Locate the cell with the specified text and output its [X, Y] center coordinate. 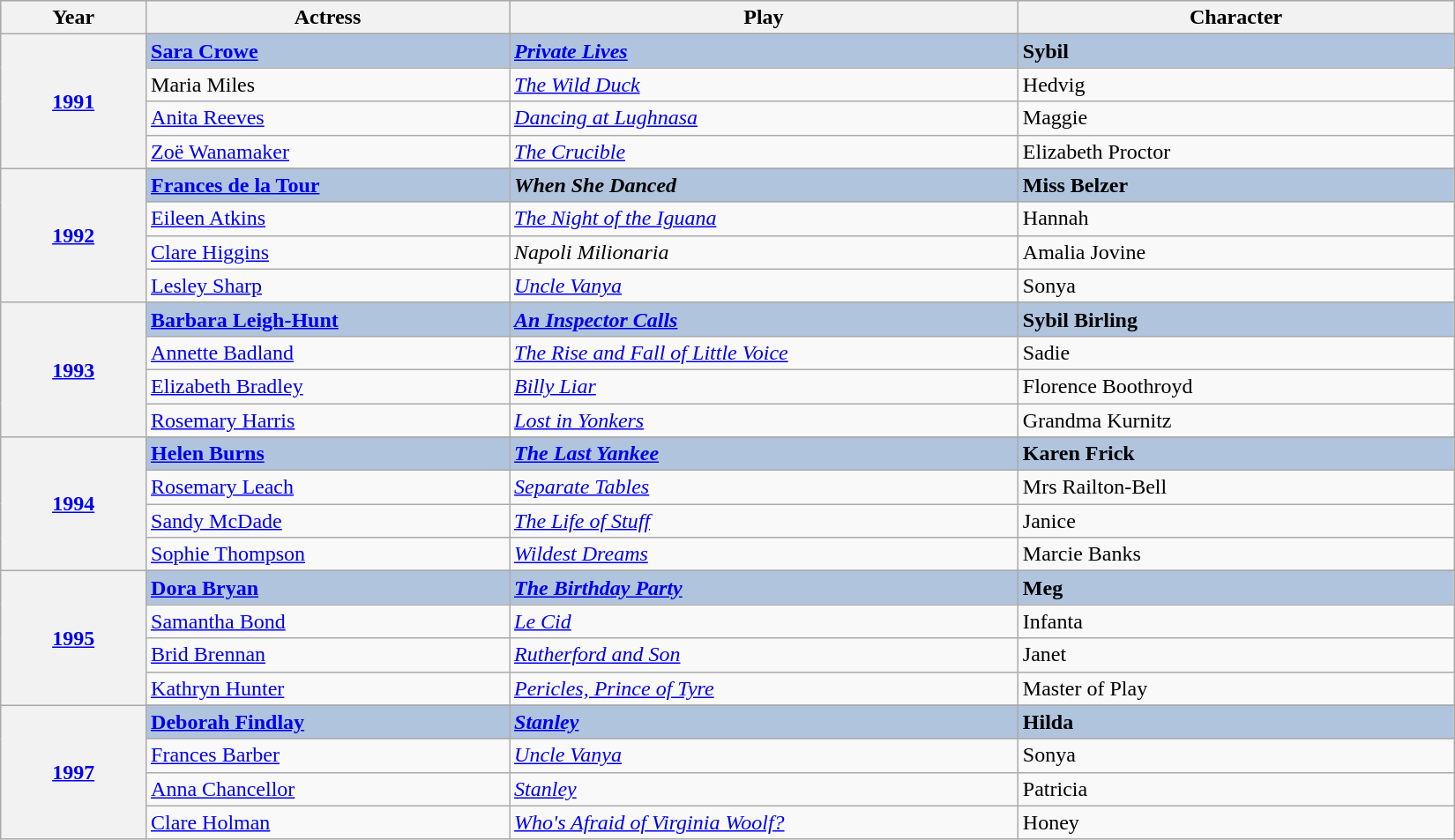
1995 [74, 638]
Lost in Yonkers [764, 420]
Maria Miles [328, 85]
Patricia [1235, 789]
Wildest Dreams [764, 554]
1994 [74, 504]
Janice [1235, 521]
Anna Chancellor [328, 789]
Sadie [1235, 353]
Anita Reeves [328, 118]
Hannah [1235, 219]
Eileen Atkins [328, 219]
The Life of Stuff [764, 521]
Year [74, 18]
Kathryn Hunter [328, 688]
Dora Bryan [328, 588]
Sybil Birling [1235, 319]
Annette Badland [328, 353]
Frances Barber [328, 755]
Sara Crowe [328, 51]
Sophie Thompson [328, 554]
Private Lives [764, 51]
Clare Holman [328, 822]
Sybil [1235, 51]
Sandy McDade [328, 521]
Samantha Bond [328, 621]
Elizabeth Proctor [1235, 152]
Helen Burns [328, 454]
Lesley Sharp [328, 286]
Elizabeth Bradley [328, 386]
Brid Brennan [328, 655]
The Birthday Party [764, 588]
Rosemary Harris [328, 420]
The Crucible [764, 152]
Infanta [1235, 621]
The Rise and Fall of Little Voice [764, 353]
Janet [1235, 655]
Maggie [1235, 118]
Master of Play [1235, 688]
Amalia Jovine [1235, 252]
Zoë Wanamaker [328, 152]
Dancing at Lughnasa [764, 118]
Frances de la Tour [328, 185]
When She Danced [764, 185]
The Night of the Iguana [764, 219]
Grandma Kurnitz [1235, 420]
Le Cid [764, 621]
Pericles, Prince of Tyre [764, 688]
1993 [74, 369]
The Last Yankee [764, 454]
1992 [74, 235]
Miss Belzer [1235, 185]
Rutherford and Son [764, 655]
Clare Higgins [328, 252]
1991 [74, 101]
1997 [74, 772]
Mrs Railton-Bell [1235, 487]
Play [764, 18]
The Wild Duck [764, 85]
An Inspector Calls [764, 319]
Florence Boothroyd [1235, 386]
Hedvig [1235, 85]
Billy Liar [764, 386]
Deborah Findlay [328, 722]
Karen Frick [1235, 454]
Actress [328, 18]
Hilda [1235, 722]
Meg [1235, 588]
Barbara Leigh-Hunt [328, 319]
Separate Tables [764, 487]
Marcie Banks [1235, 554]
Honey [1235, 822]
Who's Afraid of Virginia Woolf? [764, 822]
Character [1235, 18]
Napoli Milionaria [764, 252]
Rosemary Leach [328, 487]
